From the cell containing the given text, extract its center point as [X, Y] coordinate. 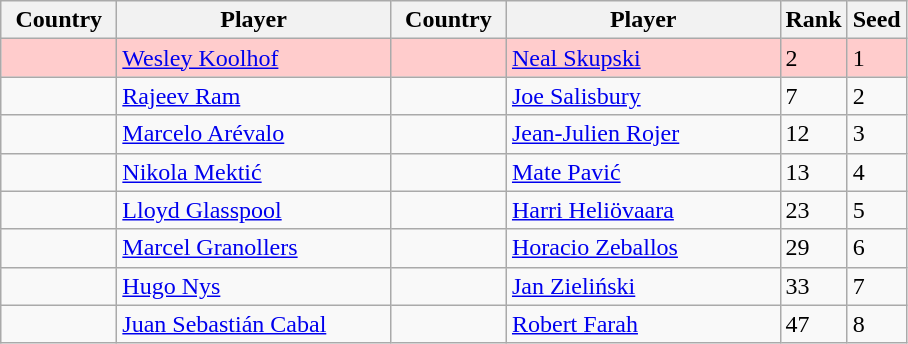
Mate Pavić [643, 172]
Seed [876, 20]
Robert Farah [643, 324]
4 [876, 172]
Rank [814, 20]
8 [876, 324]
29 [814, 248]
Nikola Mektić [254, 172]
Horacio Zeballos [643, 248]
Jan Zieliński [643, 286]
23 [814, 210]
5 [876, 210]
6 [876, 248]
Jean-Julien Rojer [643, 134]
Marcel Granollers [254, 248]
3 [876, 134]
Wesley Koolhof [254, 58]
Neal Skupski [643, 58]
Marcelo Arévalo [254, 134]
13 [814, 172]
Rajeev Ram [254, 96]
Lloyd Glasspool [254, 210]
1 [876, 58]
12 [814, 134]
Harri Heliövaara [643, 210]
Juan Sebastián Cabal [254, 324]
Joe Salisbury [643, 96]
33 [814, 286]
Hugo Nys [254, 286]
47 [814, 324]
